Detect which cell encompasses the target text, then output its [x, y] center coordinate. 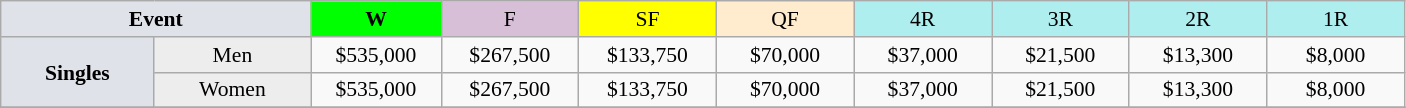
2R [1198, 19]
Singles [78, 72]
1R [1336, 19]
W [376, 19]
Men [232, 55]
Women [232, 90]
SF [648, 19]
F [510, 19]
3R [1061, 19]
Event [156, 19]
QF [785, 19]
4R [923, 19]
